Determine the [X, Y] coordinate at the center of the cell enclosing the given text.  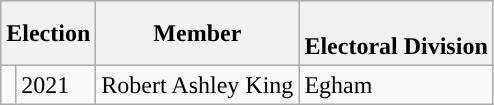
Electoral Division [396, 34]
Robert Ashley King [198, 85]
Election [48, 34]
Egham [396, 85]
2021 [56, 85]
Member [198, 34]
